Identify which cell holds the provided text, then report its [X, Y] central coordinate. 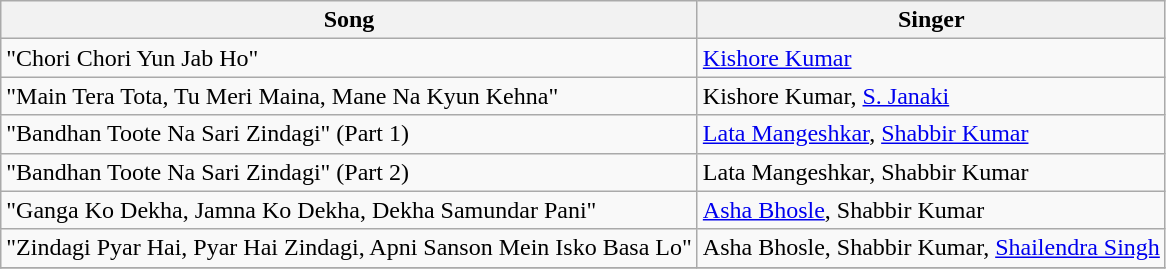
Song [350, 20]
Asha Bhosle, Shabbir Kumar [931, 210]
"Bandhan Toote Na Sari Zindagi" (Part 2) [350, 172]
"Zindagi Pyar Hai, Pyar Hai Zindagi, Apni Sanson Mein Isko Basa Lo" [350, 248]
"Bandhan Toote Na Sari Zindagi" (Part 1) [350, 134]
"Ganga Ko Dekha, Jamna Ko Dekha, Dekha Samundar Pani" [350, 210]
Singer [931, 20]
Kishore Kumar, S. Janaki [931, 96]
"Chori Chori Yun Jab Ho" [350, 58]
Asha Bhosle, Shabbir Kumar, Shailendra Singh [931, 248]
"Main Tera Tota, Tu Meri Maina, Mane Na Kyun Kehna" [350, 96]
Kishore Kumar [931, 58]
